Return the [X, Y] coordinate for the center point of the cell that contains the specified text.  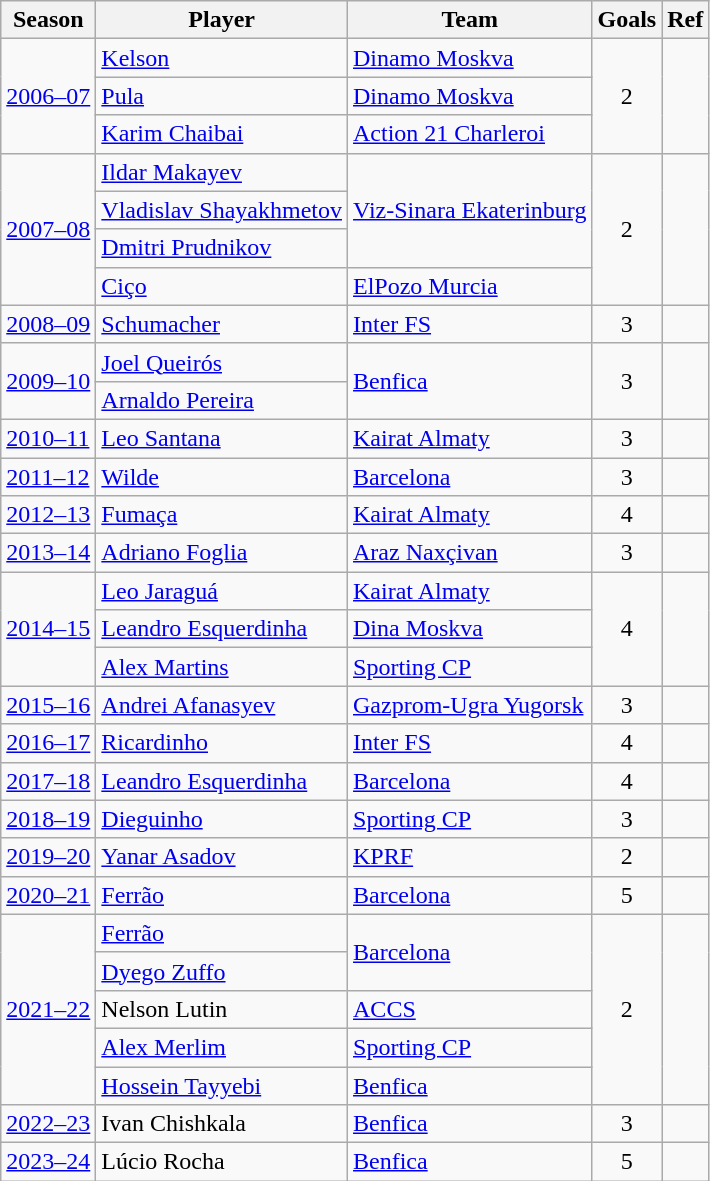
Karim Chaibai [222, 134]
Pula [222, 96]
Kelson [222, 58]
Leo Santana [222, 438]
Lúcio Rocha [222, 1162]
Joel Queirós [222, 362]
2007–08 [48, 229]
Ricardinho [222, 743]
Season [48, 20]
Goals [627, 20]
Ivan Chishkala [222, 1124]
Action 21 Charleroi [470, 134]
2009–10 [48, 381]
Ref [686, 20]
Fumaça [222, 515]
Hossein Tayyebi [222, 1085]
2017–18 [48, 781]
2010–11 [48, 438]
2020–21 [48, 895]
Arnaldo Pereira [222, 400]
Yanar Asadov [222, 857]
Wilde [222, 477]
Alex Martins [222, 667]
2016–17 [48, 743]
2023–24 [48, 1162]
Ildar Makayev [222, 172]
2019–20 [48, 857]
Alex Merlim [222, 1047]
2013–14 [48, 553]
2011–12 [48, 477]
Team [470, 20]
Dyego Zuffo [222, 971]
Gazprom-Ugra Yugorsk [470, 705]
Andrei Afanasyev [222, 705]
KPRF [470, 857]
2012–13 [48, 515]
Araz Naxçivan [470, 553]
ACCS [470, 1009]
Ciço [222, 286]
Viz-Sinara Ekaterinburg [470, 210]
Schumacher [222, 324]
Dmitri Prudnikov [222, 248]
Dina Moskva [470, 629]
2008–09 [48, 324]
2018–19 [48, 819]
Vladislav Shayakhmetov [222, 210]
Leo Jaraguá [222, 591]
Dieguinho [222, 819]
2014–15 [48, 629]
Player [222, 20]
ElPozo Murcia [470, 286]
2021–22 [48, 1009]
Adriano Foglia [222, 553]
2022–23 [48, 1124]
2006–07 [48, 96]
Nelson Lutin [222, 1009]
2015–16 [48, 705]
